Search for the cell housing the specified text and yield its [x, y] center coordinate. 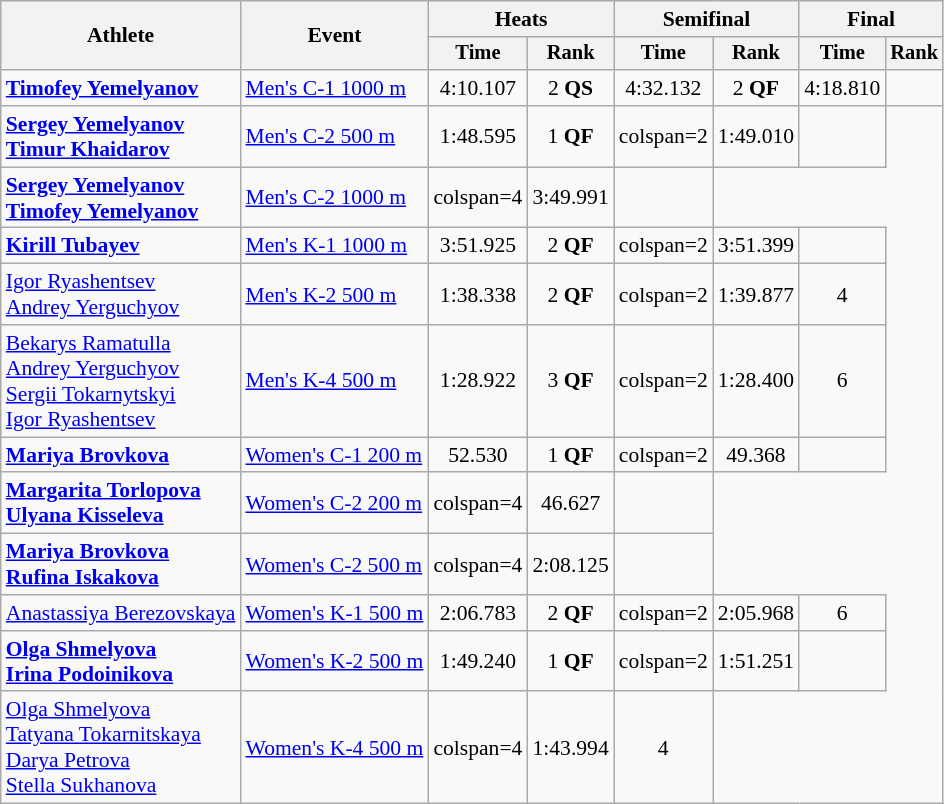
Mariya BrovkovaRufina Iskakova [121, 564]
2 QS [570, 88]
Heats [520, 19]
1:43.994 [570, 748]
Sergey YemelyanovTimofey Yemelyanov [121, 198]
Kirill Tubayev [121, 246]
1:28.400 [756, 381]
Men's K-4 500 m [334, 381]
4:32.132 [664, 88]
1:39.877 [756, 294]
1:51.251 [756, 662]
Igor RyashentsevAndrey Yerguchyov [121, 294]
1:48.595 [478, 136]
Men's C-2 500 m [334, 136]
Women's K-2 500 m [334, 662]
Semifinal [706, 19]
2:05.968 [756, 613]
1:38.338 [478, 294]
46.627 [570, 504]
Women's C-2 500 m [334, 564]
4:18.810 [842, 88]
Timofey Yemelyanov [121, 88]
Men's K-2 500 m [334, 294]
4:10.107 [478, 88]
Men's C-1 1000 m [334, 88]
1:49.240 [478, 662]
Final [871, 19]
Margarita TorlopovaUlyana Kisseleva [121, 504]
Anastassiya Berezovskaya [121, 613]
3:49.991 [570, 198]
Women's C-1 200 m [334, 455]
2:06.783 [478, 613]
Olga ShmelyovaIrina Podoinikova [121, 662]
Women's K-1 500 m [334, 613]
52.530 [478, 455]
Athlete [121, 36]
Mariya Brovkova [121, 455]
Olga ShmelyovaTatyana TokarnitskayaDarya PetrovaStella Sukhanova [121, 748]
1:28.922 [478, 381]
Men's K-1 1000 m [334, 246]
1:49.010 [756, 136]
Sergey YemelyanovTimur Khaidarov [121, 136]
Women's K-4 500 m [334, 748]
Bekarys RamatullaAndrey YerguchyovSergii TokarnytskyiIgor Ryashentsev [121, 381]
2:08.125 [570, 564]
Women's C-2 200 m [334, 504]
Event [334, 36]
49.368 [756, 455]
3:51.399 [756, 246]
Men's C-2 1000 m [334, 198]
3 QF [570, 381]
3:51.925 [478, 246]
